Provide the [X, Y] coordinate of the cell's center where the given text is located.  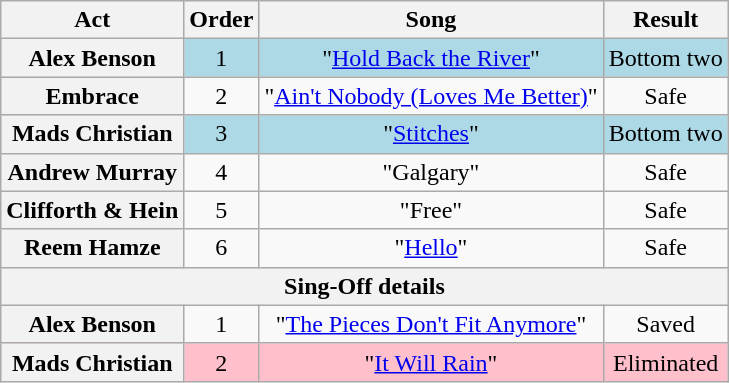
"Galgary" [431, 172]
"Free" [431, 210]
Act [92, 20]
"Stitches" [431, 134]
"It Will Rain" [431, 362]
"Hello" [431, 248]
"Hold Back the River" [431, 58]
Reem Hamze [92, 248]
"The Pieces Don't Fit Anymore" [431, 324]
6 [222, 248]
Andrew Murray [92, 172]
Sing-Off details [364, 286]
"Ain't Nobody (Loves Me Better)" [431, 96]
Embrace [92, 96]
Result [666, 20]
3 [222, 134]
Clifforth & Hein [92, 210]
Song [431, 20]
4 [222, 172]
Order [222, 20]
Eliminated [666, 362]
Saved [666, 324]
5 [222, 210]
